For the text-containing cell, return its midpoint in (X, Y) coordinate format. 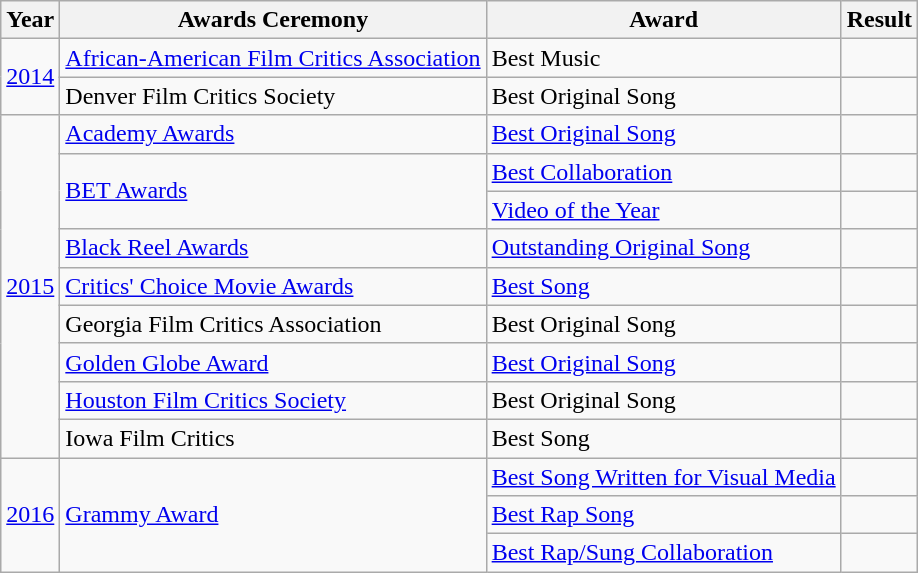
Result (879, 20)
Best Song Written for Visual Media (664, 477)
Outstanding Original Song (664, 248)
Critics' Choice Movie Awards (273, 286)
Grammy Award (273, 515)
Best Collaboration (664, 172)
Best Rap/Sung Collaboration (664, 553)
Black Reel Awards (273, 248)
African-American Film Critics Association (273, 58)
Georgia Film Critics Association (273, 324)
Golden Globe Award (273, 362)
2015 (30, 286)
Best Rap Song (664, 515)
2014 (30, 77)
Iowa Film Critics (273, 438)
Award (664, 20)
Awards Ceremony (273, 20)
2016 (30, 515)
Houston Film Critics Society (273, 400)
Academy Awards (273, 134)
Video of the Year (664, 210)
Year (30, 20)
Best Music (664, 58)
Denver Film Critics Society (273, 96)
BET Awards (273, 191)
